For the text-containing cell, return its midpoint in [X, Y] coordinate format. 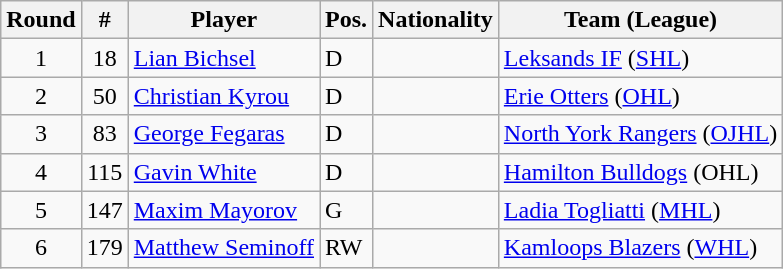
Ladia Togliatti (MHL) [640, 210]
Christian Kyrou [224, 96]
North York Rangers (OJHL) [640, 134]
Lian Bichsel [224, 58]
Kamloops Blazers (WHL) [640, 248]
Hamilton Bulldogs (OHL) [640, 172]
6 [41, 248]
3 [41, 134]
Leksands IF (SHL) [640, 58]
George Fegaras [224, 134]
115 [104, 172]
4 [41, 172]
147 [104, 210]
Erie Otters (OHL) [640, 96]
Maxim Mayorov [224, 210]
1 [41, 58]
Player [224, 20]
Round [41, 20]
RW [346, 248]
5 [41, 210]
179 [104, 248]
Nationality [436, 20]
18 [104, 58]
Gavin White [224, 172]
Team (League) [640, 20]
Matthew Seminoff [224, 248]
# [104, 20]
G [346, 210]
2 [41, 96]
50 [104, 96]
Pos. [346, 20]
83 [104, 134]
